Detect which cell encompasses the target text, then output its [x, y] center coordinate. 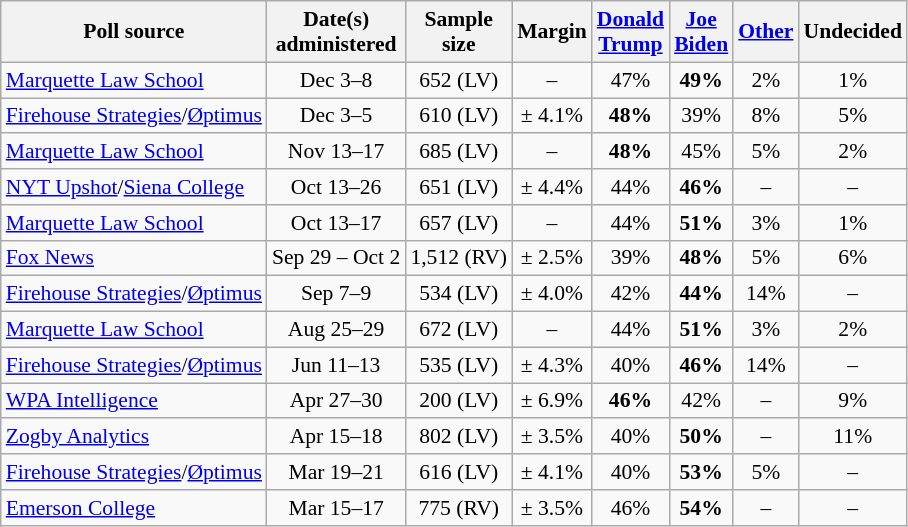
9% [852, 401]
Undecided [852, 32]
8% [766, 116]
Nov 13–17 [336, 152]
Emerson College [134, 508]
± 4.0% [552, 294]
Oct 13–26 [336, 187]
11% [852, 437]
± 4.3% [552, 365]
Apr 15–18 [336, 437]
6% [852, 258]
652 (LV) [458, 80]
Sep 7–9 [336, 294]
Mar 19–21 [336, 472]
JoeBiden [701, 32]
775 (RV) [458, 508]
535 (LV) [458, 365]
616 (LV) [458, 472]
45% [701, 152]
672 (LV) [458, 330]
DonaldTrump [630, 32]
47% [630, 80]
Margin [552, 32]
685 (LV) [458, 152]
Aug 25–29 [336, 330]
Samplesize [458, 32]
Poll source [134, 32]
Other [766, 32]
Sep 29 – Oct 2 [336, 258]
657 (LV) [458, 223]
Zogby Analytics [134, 437]
Apr 27–30 [336, 401]
53% [701, 472]
± 2.5% [552, 258]
± 4.4% [552, 187]
Dec 3–8 [336, 80]
Mar 15–17 [336, 508]
NYT Upshot/Siena College [134, 187]
± 6.9% [552, 401]
610 (LV) [458, 116]
802 (LV) [458, 437]
Fox News [134, 258]
54% [701, 508]
200 (LV) [458, 401]
1,512 (RV) [458, 258]
Jun 11–13 [336, 365]
WPA Intelligence [134, 401]
651 (LV) [458, 187]
534 (LV) [458, 294]
Dec 3–5 [336, 116]
49% [701, 80]
Date(s)administered [336, 32]
50% [701, 437]
Oct 13–17 [336, 223]
